Determine the [X, Y] coordinate at the center of the cell enclosing the given text.  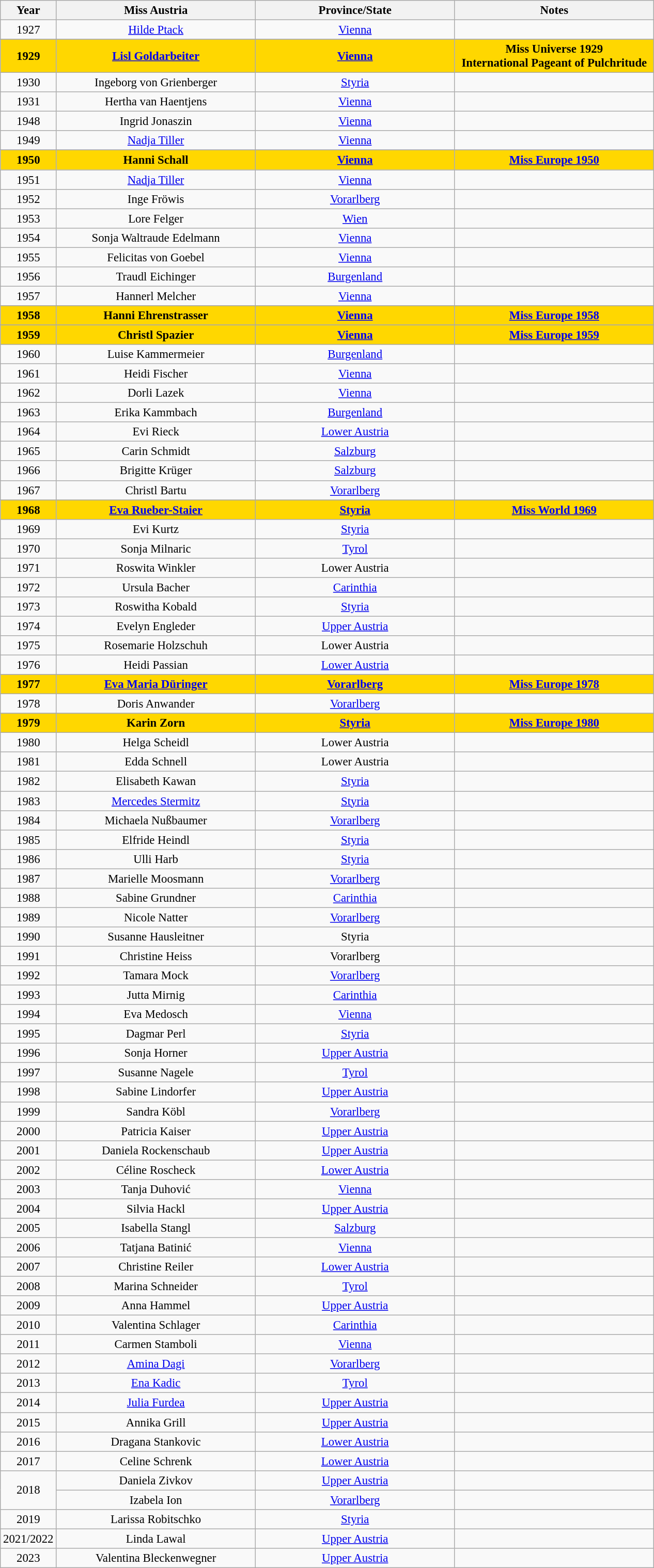
1989 [28, 917]
Susanne Nagele [156, 1073]
1980 [28, 743]
1961 [28, 374]
2005 [28, 1228]
1953 [28, 218]
Céline Roscheck [156, 1170]
2002 [28, 1170]
Eva Medosch [156, 1014]
1993 [28, 995]
1984 [28, 820]
1948 [28, 121]
2006 [28, 1247]
Luise Kammermeier [156, 354]
Dagmar Perl [156, 1034]
1994 [28, 1014]
2023 [28, 1558]
Miss Europe 1978 [554, 684]
1970 [28, 548]
2014 [28, 1403]
1974 [28, 626]
Sonja Horner [156, 1053]
Miss Austria [156, 10]
2016 [28, 1441]
Miss Europe 1980 [554, 723]
1962 [28, 393]
Hanni Ehrenstrasser [156, 316]
1968 [28, 510]
1969 [28, 529]
Dragana Stankovic [156, 1441]
Anna Hammel [156, 1306]
2003 [28, 1189]
1998 [28, 1092]
1988 [28, 898]
Ursula Bacher [156, 587]
2001 [28, 1150]
Year [28, 10]
Sandra Köbl [156, 1111]
Mercedes Stermitz [156, 801]
1931 [28, 102]
1950 [28, 160]
Larissa Robitschko [156, 1519]
1971 [28, 568]
Hilde Ptack [156, 30]
Amina Dagi [156, 1364]
Wien [355, 218]
Jutta Mirnig [156, 995]
2008 [28, 1287]
2015 [28, 1422]
Doris Anwander [156, 704]
1952 [28, 199]
Traudl Eichinger [156, 277]
2000 [28, 1131]
Miss Universe 1929International Pageant of Pulchritude [554, 56]
Christl Bartu [156, 490]
Marielle Moosmann [156, 879]
Lisl Goldarbeiter [156, 56]
Carin Schmidt [156, 451]
Izabela Ion [156, 1500]
Patricia Kaiser [156, 1131]
Heidi Fischer [156, 374]
2009 [28, 1306]
1958 [28, 316]
2010 [28, 1325]
1990 [28, 937]
1986 [28, 859]
1966 [28, 471]
Julia Furdea [156, 1403]
Roswitha Kobald [156, 607]
1929 [28, 56]
Tanja Duhović [156, 1189]
Daniela Rockenschaub [156, 1150]
Felicitas von Goebel [156, 257]
1965 [28, 451]
1949 [28, 141]
2018 [28, 1489]
Erika Kammbach [156, 413]
1973 [28, 607]
1972 [28, 587]
Sabine Grundner [156, 898]
Annika Grill [156, 1422]
Miss World 1969 [554, 510]
Silvia Hackl [156, 1209]
Valentina Schlager [156, 1325]
2013 [28, 1384]
1957 [28, 296]
Evi Rieck [156, 432]
Elfride Heindl [156, 840]
Valentina Bleckenwegner [156, 1558]
2007 [28, 1267]
1979 [28, 723]
1960 [28, 354]
Eva Maria Düringer [156, 684]
Ena Kadic [156, 1384]
1964 [28, 432]
Sonja Waltraude Edelmann [156, 238]
Marina Schneider [156, 1287]
1978 [28, 704]
1954 [28, 238]
1930 [28, 83]
1959 [28, 335]
Tamara Mock [156, 976]
1985 [28, 840]
Inge Fröwis [156, 199]
Hertha van Haentjens [156, 102]
2021/2022 [28, 1539]
1963 [28, 413]
Notes [554, 10]
1927 [28, 30]
1981 [28, 762]
1995 [28, 1034]
Celine Schrenk [156, 1461]
Christine Heiss [156, 956]
1996 [28, 1053]
Ulli Harb [156, 859]
1982 [28, 781]
1991 [28, 956]
Brigitte Krüger [156, 471]
2012 [28, 1364]
Miss Europe 1959 [554, 335]
Christl Spazier [156, 335]
Miss Europe 1958 [554, 316]
2017 [28, 1461]
Carmen Stamboli [156, 1344]
Ingrid Jonaszin [156, 121]
1956 [28, 277]
Nicole Natter [156, 917]
Sonja Milnaric [156, 548]
Tatjana Batinić [156, 1247]
Hannerl Melcher [156, 296]
1997 [28, 1073]
1975 [28, 646]
Susanne Hausleitner [156, 937]
2004 [28, 1209]
Christine Reiler [156, 1267]
Dorli Lazek [156, 393]
Sabine Lindorfer [156, 1092]
Hanni Schall [156, 160]
Ingeborg von Grienberger [156, 83]
Linda Lawal [156, 1539]
Daniela Zivkov [156, 1480]
2019 [28, 1519]
1987 [28, 879]
Michaela Nußbaumer [156, 820]
Rosemarie Holzschuh [156, 646]
Miss Europe 1950 [554, 160]
1977 [28, 684]
1976 [28, 665]
Eva Rueber-Staier [156, 510]
Helga Scheidl [156, 743]
2011 [28, 1344]
1983 [28, 801]
1955 [28, 257]
Province/State [355, 10]
Edda Schnell [156, 762]
Lore Felger [156, 218]
Roswita Winkler [156, 568]
1967 [28, 490]
Karin Zorn [156, 723]
1951 [28, 180]
Isabella Stangl [156, 1228]
Evi Kurtz [156, 529]
1999 [28, 1111]
Evelyn Engleder [156, 626]
Heidi Passian [156, 665]
Elisabeth Kawan [156, 781]
1992 [28, 976]
